For the text-containing cell, return its midpoint in [X, Y] coordinate format. 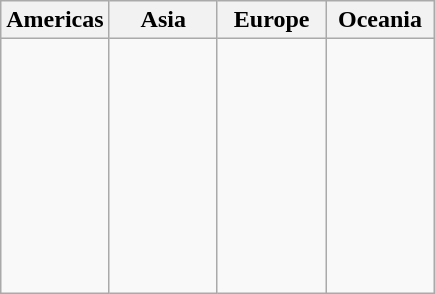
Americas [55, 20]
Asia [163, 20]
Europe [271, 20]
Oceania [380, 20]
